From the cell containing the given text, extract its center point as (X, Y) coordinate. 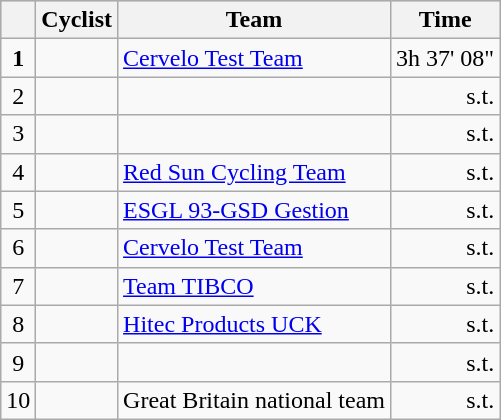
Team TIBCO (254, 286)
1 (18, 58)
ESGL 93-GSD Gestion (254, 210)
Cyclist (77, 20)
3h 37' 08" (446, 58)
Time (446, 20)
Hitec Products UCK (254, 324)
4 (18, 172)
7 (18, 286)
Team (254, 20)
Great Britain national team (254, 400)
8 (18, 324)
5 (18, 210)
2 (18, 96)
10 (18, 400)
Red Sun Cycling Team (254, 172)
6 (18, 248)
9 (18, 362)
3 (18, 134)
